From the cell containing the given text, extract its center point as (x, y) coordinate. 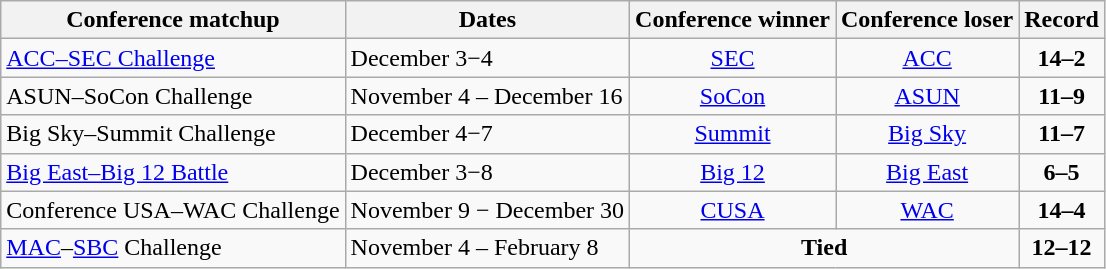
SEC (733, 58)
December 3−4 (488, 58)
Conference USA–WAC Challenge (173, 210)
ACC (928, 58)
ASUN (928, 96)
6–5 (1062, 172)
November 4 – February 8 (488, 248)
Big East (928, 172)
December 3−8 (488, 172)
December 4−7 (488, 134)
Conference loser (928, 20)
Record (1062, 20)
November 9 − December 30 (488, 210)
ACC–SEC Challenge (173, 58)
CUSA (733, 210)
Conference winner (733, 20)
WAC (928, 210)
Tied (824, 248)
MAC–SBC Challenge (173, 248)
Big 12 (733, 172)
Conference matchup (173, 20)
14–4 (1062, 210)
11–7 (1062, 134)
Big Sky–Summit Challenge (173, 134)
14–2 (1062, 58)
11–9 (1062, 96)
Big Sky (928, 134)
Summit (733, 134)
November 4 – December 16 (488, 96)
Dates (488, 20)
Big East–Big 12 Battle (173, 172)
12–12 (1062, 248)
ASUN–SoCon Challenge (173, 96)
SoCon (733, 96)
